For the text-containing cell, return its midpoint in [x, y] coordinate format. 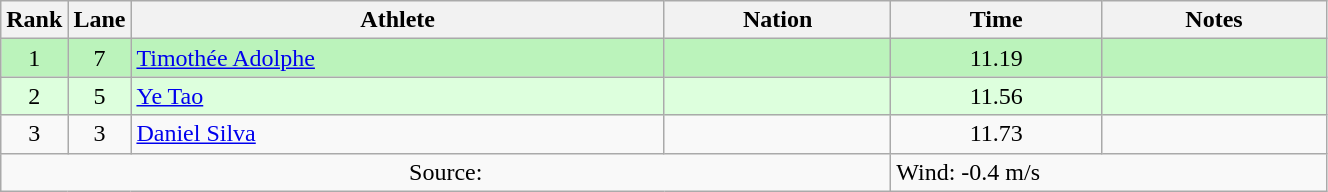
Time [996, 20]
Notes [1214, 20]
11.19 [996, 58]
11.56 [996, 96]
Athlete [398, 20]
Timothée Adolphe [398, 58]
Ye Tao [398, 96]
5 [100, 96]
2 [34, 96]
Nation [777, 20]
Source: [446, 172]
1 [34, 58]
Wind: -0.4 m/s [1109, 172]
Daniel Silva [398, 134]
Rank [34, 20]
11.73 [996, 134]
Lane [100, 20]
7 [100, 58]
